Pinpoint the cell where the given text exists, returning its (x, y) midpoint coordinate. 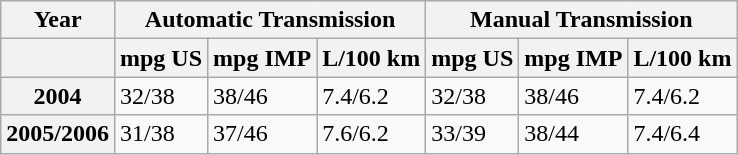
Automatic Transmission (270, 20)
2005/2006 (58, 134)
Year (58, 20)
2004 (58, 96)
7.4/6.4 (682, 134)
Manual Transmission (582, 20)
38/44 (574, 134)
31/38 (160, 134)
37/46 (262, 134)
33/39 (472, 134)
7.6/6.2 (372, 134)
